Output the (X, Y) coordinate of the center of the cell containing the given text.  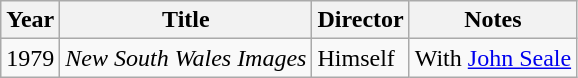
Himself (360, 58)
Director (360, 20)
With John Seale (492, 58)
Notes (492, 20)
Title (186, 20)
New South Wales Images (186, 58)
Year (30, 20)
1979 (30, 58)
